Pinpoint the cell where the given text exists, returning its [X, Y] midpoint coordinate. 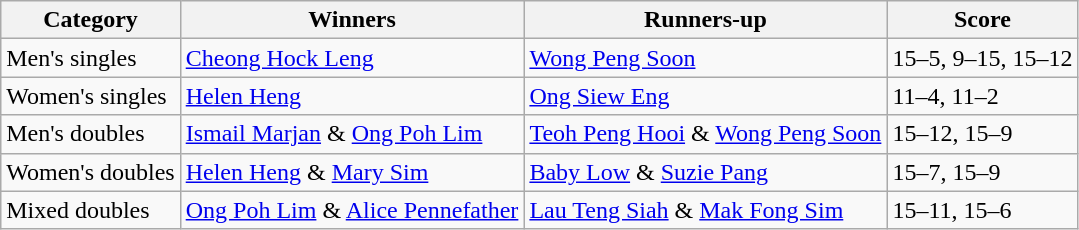
Mixed doubles [90, 210]
15–11, 15–6 [982, 210]
Ong Siew Eng [706, 96]
15–5, 9–15, 15–12 [982, 58]
11–4, 11–2 [982, 96]
Women's doubles [90, 172]
Lau Teng Siah & Mak Fong Sim [706, 210]
Men's singles [90, 58]
Category [90, 20]
Score [982, 20]
Cheong Hock Leng [352, 58]
Baby Low & Suzie Pang [706, 172]
Ismail Marjan & Ong Poh Lim [352, 134]
Men's doubles [90, 134]
Women's singles [90, 96]
Winners [352, 20]
Wong Peng Soon [706, 58]
Ong Poh Lim & Alice Pennefather [352, 210]
15–7, 15–9 [982, 172]
Helen Heng & Mary Sim [352, 172]
15–12, 15–9 [982, 134]
Runners-up [706, 20]
Teoh Peng Hooi & Wong Peng Soon [706, 134]
Helen Heng [352, 96]
